For the text-containing cell, return its midpoint in [X, Y] coordinate format. 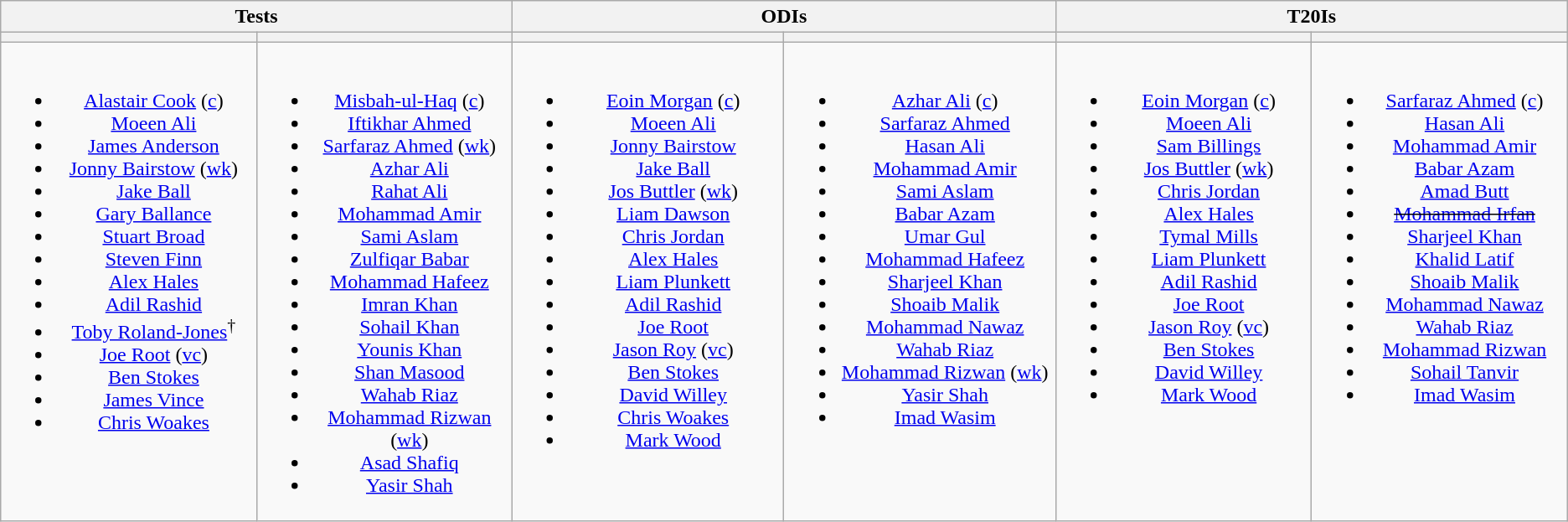
ODIs [784, 17]
Tests [256, 17]
T20Is [1312, 17]
